Search for the cell housing the specified text and yield its (X, Y) center coordinate. 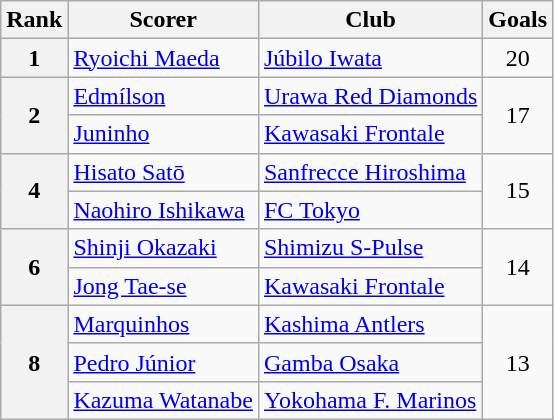
Scorer (164, 20)
Goals (518, 20)
Rank (34, 20)
Gamba Osaka (370, 362)
6 (34, 267)
Marquinhos (164, 324)
Ryoichi Maeda (164, 58)
Naohiro Ishikawa (164, 210)
Júbilo Iwata (370, 58)
Edmílson (164, 96)
Urawa Red Diamonds (370, 96)
Yokohama F. Marinos (370, 400)
Sanfrecce Hiroshima (370, 172)
20 (518, 58)
Kashima Antlers (370, 324)
8 (34, 362)
Club (370, 20)
Kazuma Watanabe (164, 400)
Hisato Satō (164, 172)
FC Tokyo (370, 210)
15 (518, 191)
Shinji Okazaki (164, 248)
1 (34, 58)
4 (34, 191)
Juninho (164, 134)
2 (34, 115)
17 (518, 115)
14 (518, 267)
Jong Tae-se (164, 286)
13 (518, 362)
Pedro Júnior (164, 362)
Shimizu S-Pulse (370, 248)
